Pinpoint the cell where the given text exists, returning its [X, Y] midpoint coordinate. 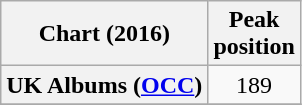
Peak position [254, 34]
Chart (2016) [104, 34]
UK Albums (OCC) [104, 85]
189 [254, 85]
